Return (X, Y) of the center of cell containing provided text 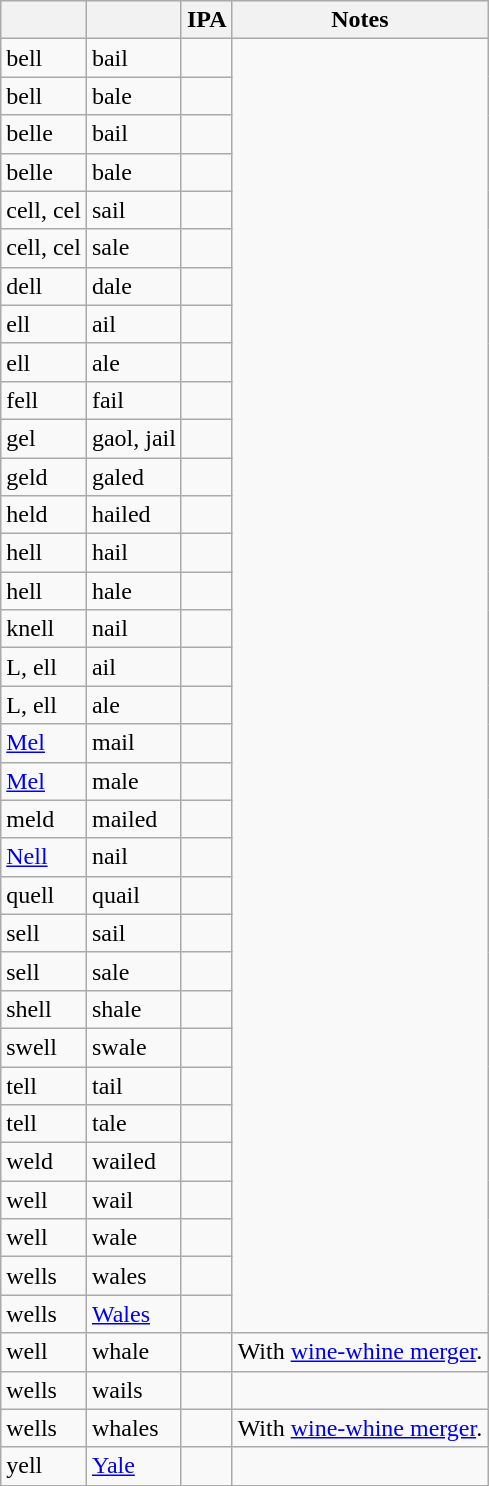
wails (134, 1390)
gel (44, 438)
shale (134, 1009)
wail (134, 1200)
male (134, 781)
Wales (134, 1314)
tale (134, 1124)
IPA (206, 20)
wailed (134, 1162)
mailed (134, 819)
dale (134, 286)
wale (134, 1238)
mail (134, 743)
held (44, 515)
Yale (134, 1466)
hailed (134, 515)
hail (134, 553)
fell (44, 400)
tail (134, 1085)
galed (134, 477)
shell (44, 1009)
gaol, jail (134, 438)
weld (44, 1162)
fail (134, 400)
hale (134, 591)
quell (44, 895)
swell (44, 1047)
whales (134, 1428)
yell (44, 1466)
wales (134, 1276)
geld (44, 477)
meld (44, 819)
Notes (360, 20)
swale (134, 1047)
whale (134, 1352)
knell (44, 629)
quail (134, 895)
dell (44, 286)
Nell (44, 857)
